Output the [x, y] coordinate of the center of the cell containing the given text.  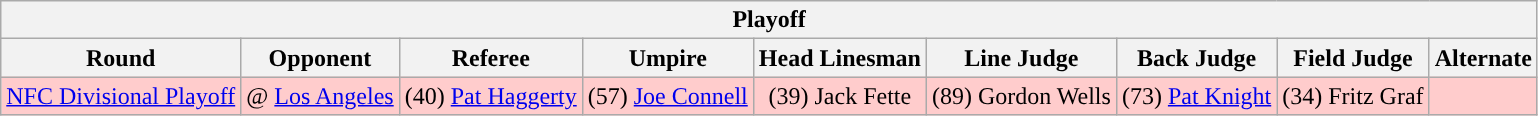
Head Linesman [840, 58]
(39) Jack Fette [840, 96]
Line Judge [1021, 58]
(73) Pat Knight [1196, 96]
NFC Divisional Playoff [121, 96]
(89) Gordon Wells [1021, 96]
Round [121, 58]
Field Judge [1353, 58]
Opponent [320, 58]
(40) Pat Haggerty [490, 96]
(34) Fritz Graf [1353, 96]
Back Judge [1196, 58]
@ Los Angeles [320, 96]
Umpire [668, 58]
Referee [490, 58]
Playoff [770, 20]
(57) Joe Connell [668, 96]
Alternate [1483, 58]
